From the cell containing the given text, extract its center point as (x, y) coordinate. 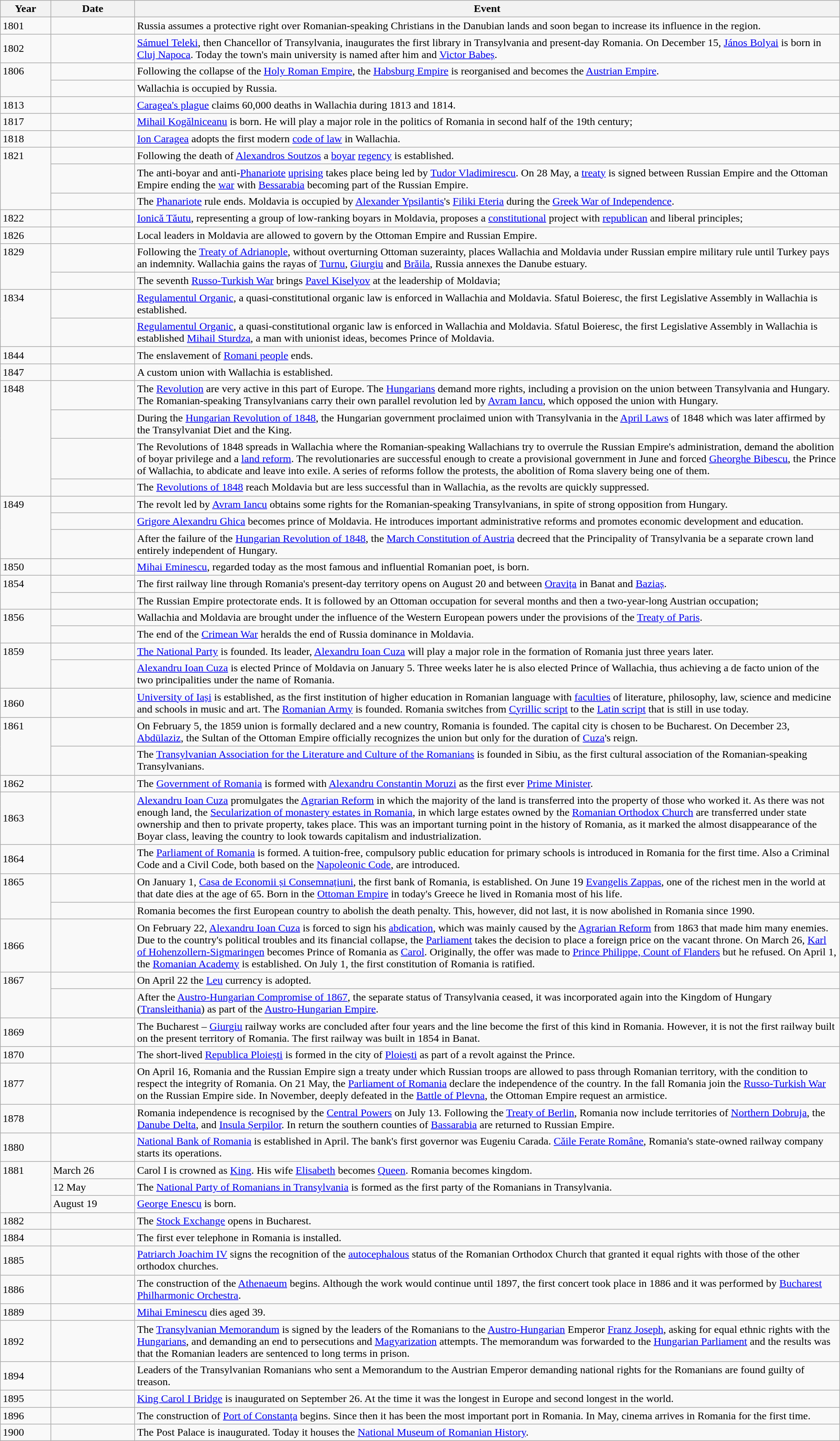
The Stock Exchange opens in Bucharest. (487, 1221)
1829 (26, 267)
1826 (26, 235)
Mihail Kogălniceanu is born. He will play a major role in the politics of Romania in second half of the 19th century; (487, 122)
1848 (26, 438)
1900 (26, 1433)
1877 (26, 1084)
Wallachia and Moldavia are brought under the influence of the Western European powers under the provisions of the Treaty of Paris. (487, 618)
1821 (26, 178)
1895 (26, 1398)
Mihai Eminescu, regarded today as the most famous and influential Romanian poet, is born. (487, 567)
Year (26, 9)
1822 (26, 218)
1844 (26, 355)
1806 (26, 80)
1818 (26, 139)
1802 (26, 49)
The National Party is founded. Its leader, Alexandru Ioan Cuza will play a major role in the formation of Romania just three years later. (487, 651)
1892 (26, 1341)
Russia assumes a protective right over Romanian-speaking Christians in the Danubian lands and soon began to increase its influence in the region. (487, 26)
1870 (26, 1055)
1885 (26, 1260)
1886 (26, 1289)
George Enescu is born. (487, 1204)
The first railway line through Romania's present-day territory opens on August 20 and between Oravița in Banat and Baziaș. (487, 584)
The enslavement of Romani people ends. (487, 355)
1864 (26, 859)
1834 (26, 318)
1847 (26, 372)
1865 (26, 896)
1881 (26, 1187)
1854 (26, 592)
On April 22 the Leu currency is adopted. (487, 980)
Ionică Tăutu, representing a group of low-ranking boyars in Moldavia, proposes a constitutional project with republican and liberal principles; (487, 218)
The Phanariote rule ends. Moldavia is occupied by Alexander Ypsilantis's Filiki Eteria during the Greek War of Independence. (487, 201)
1813 (26, 105)
The short-lived Republica Ploiești is formed in the city of Ploiești as part of a revolt against the Prince. (487, 1055)
1869 (26, 1032)
1817 (26, 122)
Romania becomes the first European country to abolish the death penalty. This, however, did not last, it is now abolished in Romania since 1990. (487, 911)
The seventh Russo-Turkish War brings Pavel Kiselyov at the leadership of Moldavia; (487, 281)
1882 (26, 1221)
1860 (26, 703)
Grigore Alexandru Ghica becomes prince of Moldavia. He introduces important administrative reforms and promotes economic development and education. (487, 521)
The first ever telephone in Romania is installed. (487, 1238)
March 26 (92, 1170)
1801 (26, 26)
1859 (26, 666)
August 19 (92, 1204)
The Russian Empire protectorate ends. It is followed by an Ottoman occupation for several months and then a two-year-long Austrian occupation; (487, 600)
Following the death of Alexandros Soutzos a boyar regency is established. (487, 156)
1866 (26, 946)
12 May (92, 1187)
The National Party of Romanians in Transylvania is formed as the first party of the Romanians in Transylvania. (487, 1187)
Caragea's plague claims 60,000 deaths in Wallachia during 1813 and 1814. (487, 105)
Mihai Eminescu dies aged 39. (487, 1312)
Carol I is crowned as King. His wife Elisabeth becomes Queen. Romania becomes kingdom. (487, 1170)
1863 (26, 818)
Local leaders in Moldavia are allowed to govern by the Ottoman Empire and Russian Empire. (487, 235)
The end of the Crimean War heralds the end of Russia dominance in Moldavia. (487, 635)
1889 (26, 1312)
1894 (26, 1375)
1862 (26, 783)
1880 (26, 1148)
Following the collapse of the Holy Roman Empire, the Habsburg Empire is reorganised and becomes the Austrian Empire. (487, 71)
1896 (26, 1416)
A custom union with Wallachia is established. (487, 372)
The revolt led by Avram Iancu obtains some rights for the Romanian-speaking Transylvanians, in spite of strong opposition from Hungary. (487, 504)
1878 (26, 1118)
Date (92, 9)
Ion Caragea adopts the first modern code of law in Wallachia. (487, 139)
1884 (26, 1238)
Wallachia is occupied by Russia. (487, 88)
The Government of Romania is formed with Alexandru Constantin Moruzi as the first ever Prime Minister. (487, 783)
Event (487, 9)
1850 (26, 567)
1856 (26, 626)
1861 (26, 746)
1849 (26, 527)
King Carol I Bridge is inaugurated on September 26. At the time it was the longest in Europe and second longest in the world. (487, 1398)
The Post Palace is inaugurated. Today it houses the National Museum of Romanian History. (487, 1433)
1867 (26, 994)
The Revolutions of 1848 reach Moldavia but are less successful than in Wallachia, as the revolts are quickly suppressed. (487, 487)
